Determine the [X, Y] coordinate at the center of the cell enclosing the given text.  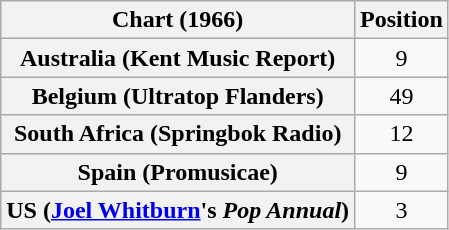
US (Joel Whitburn's Pop Annual) [178, 210]
12 [402, 134]
Position [402, 20]
South Africa (Springbok Radio) [178, 134]
Spain (Promusicae) [178, 172]
3 [402, 210]
Australia (Kent Music Report) [178, 58]
49 [402, 96]
Chart (1966) [178, 20]
Belgium (Ultratop Flanders) [178, 96]
